Locate the cell with the specified text and output its (X, Y) center coordinate. 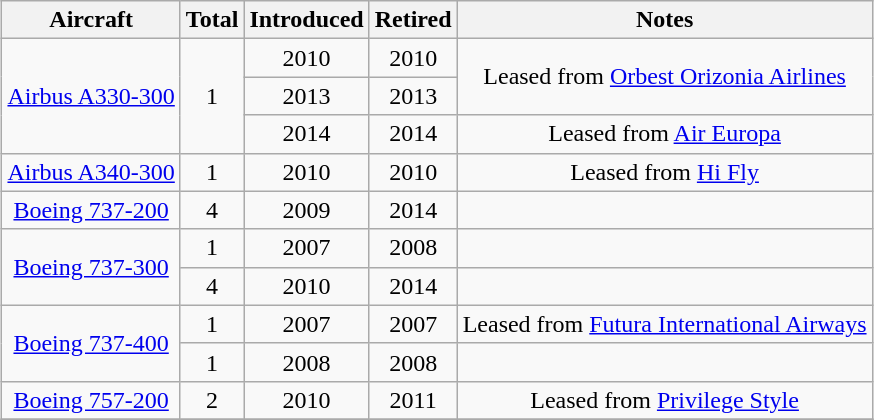
Boeing 737-400 (91, 343)
Introduced (306, 20)
2 (212, 400)
Leased from Hi Fly (664, 172)
Airbus A340-300 (91, 172)
2011 (413, 400)
Boeing 757-200 (91, 400)
Leased from Air Europa (664, 134)
Boeing 737-200 (91, 210)
Leased from Orbest Orizonia Airlines (664, 77)
Boeing 737-300 (91, 267)
Aircraft (91, 20)
Airbus A330-300 (91, 96)
Total (212, 20)
Notes (664, 20)
2009 (306, 210)
Leased from Futura International Airways (664, 324)
Leased from Privilege Style (664, 400)
Retired (413, 20)
